Determine the (x, y) coordinate at the center of the cell enclosing the given text.  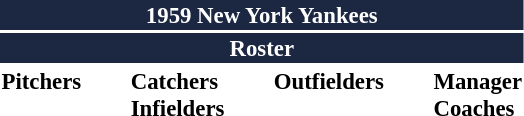
1959 New York Yankees (262, 15)
Roster (262, 48)
